Detect which cell encompasses the target text, then output its (X, Y) center coordinate. 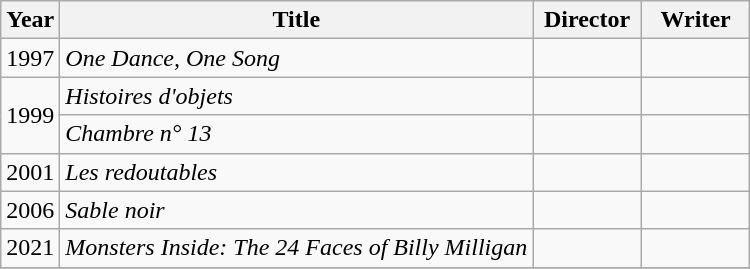
One Dance, One Song (296, 58)
2006 (30, 210)
Year (30, 20)
1999 (30, 115)
Writer (696, 20)
Histoires d'objets (296, 96)
Director (588, 20)
2021 (30, 248)
Les redoutables (296, 172)
Chambre n° 13 (296, 134)
Sable noir (296, 210)
Title (296, 20)
Monsters Inside: The 24 Faces of Billy Milligan (296, 248)
1997 (30, 58)
2001 (30, 172)
